Pinpoint the cell where the given text exists, returning its (x, y) midpoint coordinate. 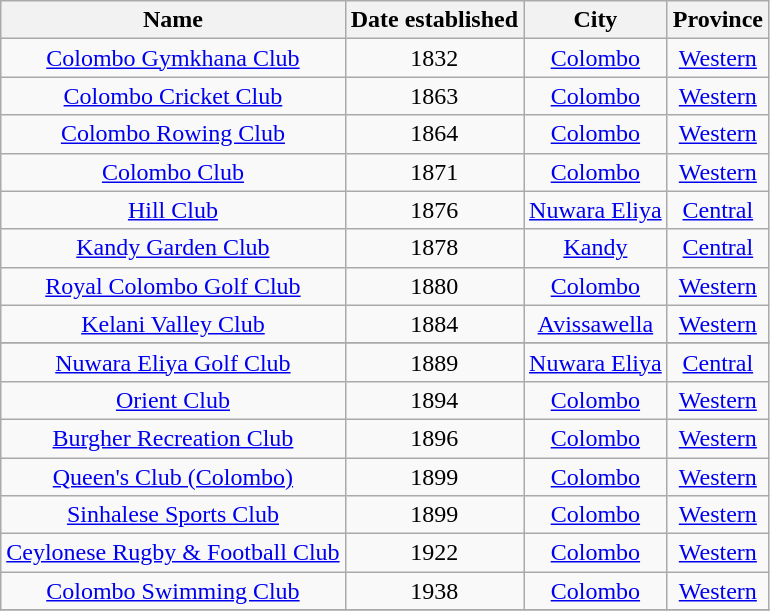
1922 (434, 553)
Sinhalese Sports Club (173, 515)
Royal Colombo Golf Club (173, 286)
Name (173, 20)
Orient Club (173, 400)
1863 (434, 96)
Province (718, 20)
Queen's Club (Colombo) (173, 477)
1889 (434, 362)
City (596, 20)
1871 (434, 172)
1896 (434, 438)
Burgher Recreation Club (173, 438)
Colombo Gymkhana Club (173, 58)
1876 (434, 210)
1894 (434, 400)
Avissawella (596, 324)
1884 (434, 324)
Kandy Garden Club (173, 248)
Kandy (596, 248)
Colombo Club (173, 172)
1880 (434, 286)
Nuwara Eliya Golf Club (173, 362)
Colombo Rowing Club (173, 134)
Date established (434, 20)
1832 (434, 58)
1878 (434, 248)
Hill Club (173, 210)
1938 (434, 591)
Colombo Swimming Club (173, 591)
1864 (434, 134)
Colombo Cricket Club (173, 96)
Kelani Valley Club (173, 324)
Ceylonese Rugby & Football Club (173, 553)
